Find where the given text appears and provide that cell's center as (X, Y) coordinate. 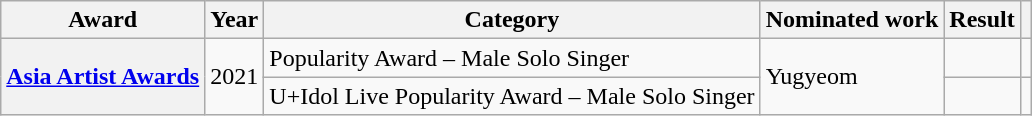
Result (982, 20)
U+Idol Live Popularity Award – Male Solo Singer (512, 96)
Nominated work (852, 20)
Year (234, 20)
Popularity Award – Male Solo Singer (512, 58)
Asia Artist Awards (103, 77)
2021 (234, 77)
Category (512, 20)
Yugyeom (852, 77)
Award (103, 20)
